Return (x, y) of the center of cell containing provided text 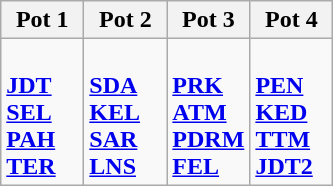
Pot 1 (42, 20)
Pot 3 (208, 20)
JDT SEL PAH TER (42, 112)
SDA KEL SAR LNS (126, 112)
Pot 4 (292, 20)
PRK ATM PDRM FEL (208, 112)
PEN KED TTM JDT2 (292, 112)
Pot 2 (126, 20)
